Identify which cell holds the provided text, then report its (x, y) central coordinate. 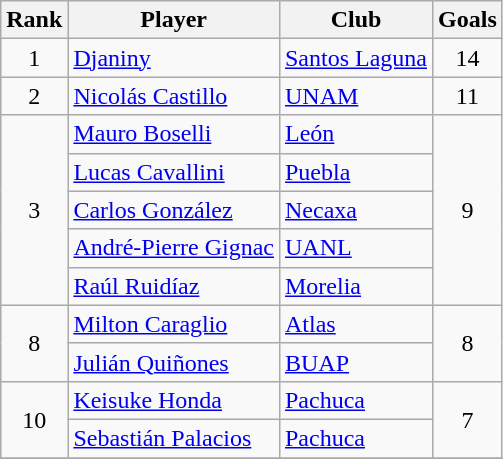
1 (34, 58)
Mauro Boselli (174, 134)
BUAP (356, 362)
Necaxa (356, 210)
Player (174, 20)
Morelia (356, 286)
14 (468, 58)
UNAM (356, 96)
Nicolás Castillo (174, 96)
Lucas Cavallini (174, 172)
7 (468, 419)
UANL (356, 248)
Rank (34, 20)
André-Pierre Gignac (174, 248)
Keisuke Honda (174, 400)
Carlos González (174, 210)
Atlas (356, 324)
Julián Quiñones (174, 362)
Sebastián Palacios (174, 438)
León (356, 134)
2 (34, 96)
Milton Caraglio (174, 324)
10 (34, 419)
3 (34, 210)
Djaniny (174, 58)
Santos Laguna (356, 58)
11 (468, 96)
Club (356, 20)
9 (468, 210)
Raúl Ruidíaz (174, 286)
Puebla (356, 172)
Goals (468, 20)
